For the text-containing cell, return its midpoint in [X, Y] coordinate format. 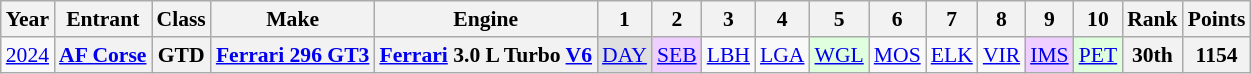
Year [28, 19]
2 [677, 19]
VIR [1002, 55]
1154 [1217, 55]
Rank [1152, 19]
6 [898, 19]
1 [624, 19]
5 [840, 19]
9 [1050, 19]
GTD [182, 55]
ELK [952, 55]
Class [182, 19]
30th [1152, 55]
IMS [1050, 55]
10 [1098, 19]
WGL [840, 55]
SEB [677, 55]
8 [1002, 19]
LBH [728, 55]
AF Corse [102, 55]
4 [782, 19]
Make [293, 19]
DAY [624, 55]
PET [1098, 55]
2024 [28, 55]
Ferrari 3.0 L Turbo V6 [486, 55]
LGA [782, 55]
Points [1217, 19]
Entrant [102, 19]
Ferrari 296 GT3 [293, 55]
7 [952, 19]
MOS [898, 55]
Engine [486, 19]
3 [728, 19]
